Detect which cell encompasses the target text, then output its [x, y] center coordinate. 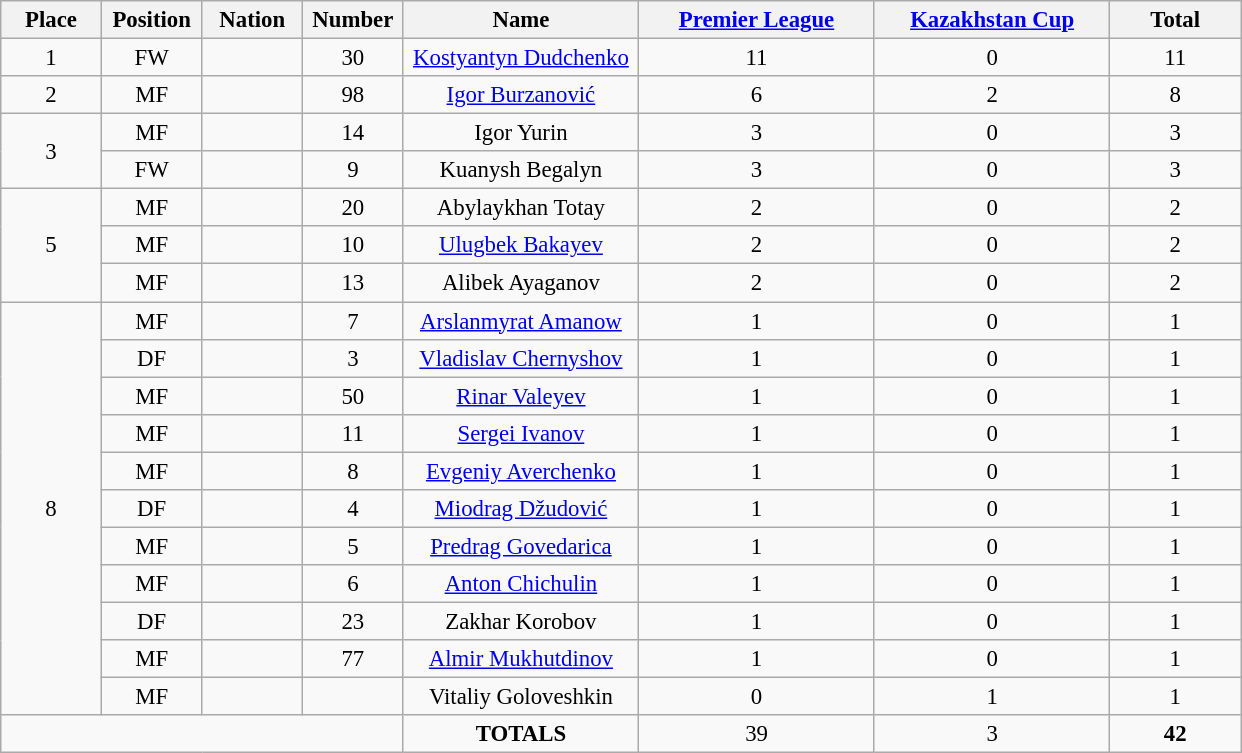
Miodrag Džudović [521, 509]
Ulugbek Bakayev [521, 245]
50 [354, 396]
Igor Yurin [521, 133]
7 [354, 321]
Almir Mukhutdinov [521, 659]
30 [354, 58]
13 [354, 283]
42 [1176, 734]
Arslanmyrat Amanow [521, 321]
Total [1176, 20]
Nation [252, 20]
14 [354, 133]
98 [354, 95]
Zakhar Korobov [521, 621]
Vitaliy Goloveshkin [521, 697]
Abylaykhan Totay [521, 208]
Sergei Ivanov [521, 433]
Number [354, 20]
Kazakhstan Cup [992, 20]
Kuanysh Begalyn [521, 170]
77 [354, 659]
Premier League [757, 20]
TOTALS [521, 734]
23 [354, 621]
Position [152, 20]
Alibek Ayaganov [521, 283]
Kostyantyn Dudchenko [521, 58]
Rinar Valeyev [521, 396]
Igor Burzanović [521, 95]
20 [354, 208]
10 [354, 245]
4 [354, 509]
Anton Chichulin [521, 584]
Name [521, 20]
Evgeniy Averchenko [521, 471]
9 [354, 170]
Place [52, 20]
Vladislav Chernyshov [521, 358]
Predrag Govedarica [521, 546]
39 [757, 734]
